Scan for the cell matching the given text and deliver its (X, Y) coordinate at center. 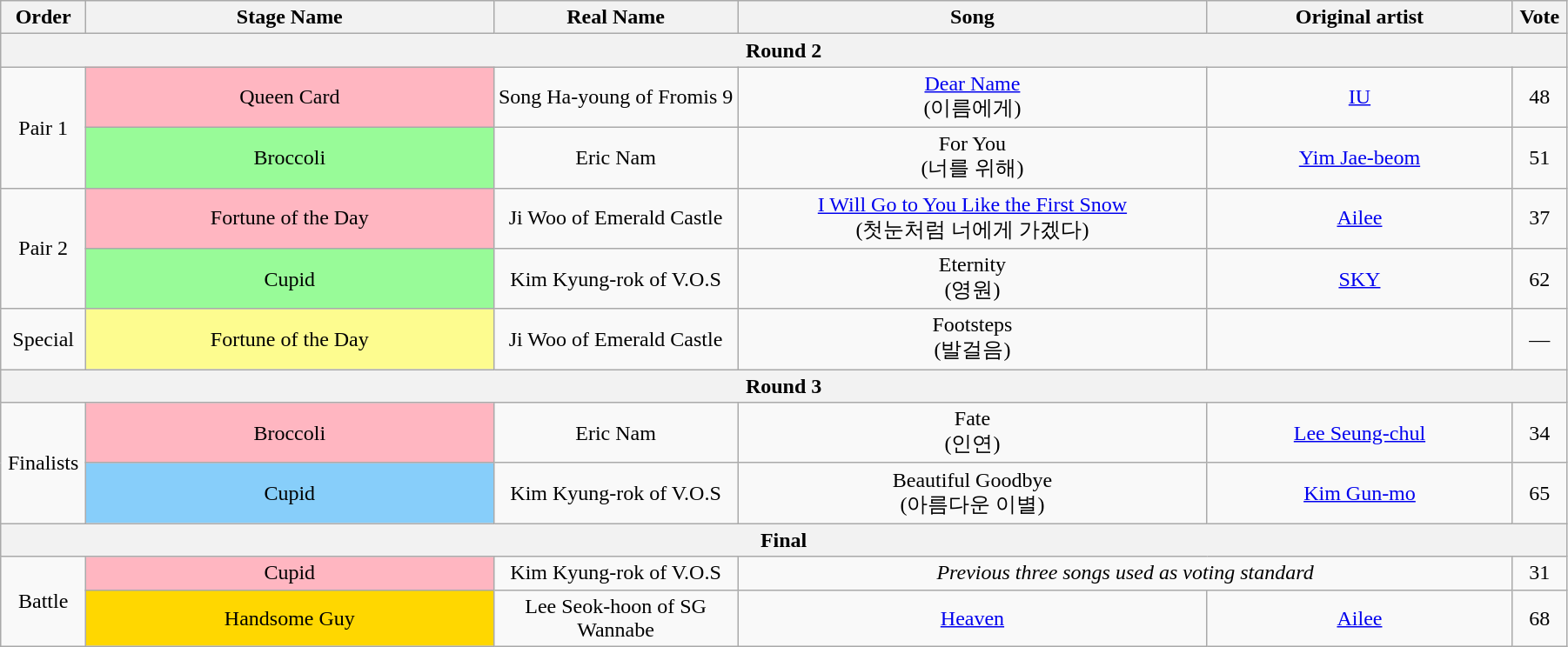
31 (1539, 573)
Vote (1539, 17)
Handsome Guy (290, 617)
Song (973, 17)
68 (1539, 617)
Fate(인연) (973, 433)
48 (1539, 97)
Yim Jae-beom (1359, 157)
Previous three songs used as voting standard (1125, 573)
Eternity(영원) (973, 279)
SKY (1359, 279)
— (1539, 339)
65 (1539, 493)
62 (1539, 279)
Song Ha-young of Fromis 9 (616, 97)
Queen Card (290, 97)
Battle (44, 602)
Stage Name (290, 17)
Finalists (44, 463)
For You(너를 위해) (973, 157)
51 (1539, 157)
Real Name (616, 17)
Pair 2 (44, 249)
I Will Go to You Like the First Snow(첫눈처럼 너에게 가겠다) (973, 218)
Footsteps(발걸음) (973, 339)
Final (784, 540)
Beautiful Goodbye(아름다운 이별) (973, 493)
IU (1359, 97)
Round 3 (784, 386)
Heaven (973, 617)
37 (1539, 218)
Dear Name(이름에게) (973, 97)
Pair 1 (44, 127)
Original artist (1359, 17)
Lee Seung-chul (1359, 433)
Round 2 (784, 50)
Kim Gun-mo (1359, 493)
34 (1539, 433)
Lee Seok-hoon of SG Wannabe (616, 617)
Order (44, 17)
Special (44, 339)
